For the text-containing cell, return its midpoint in (X, Y) coordinate format. 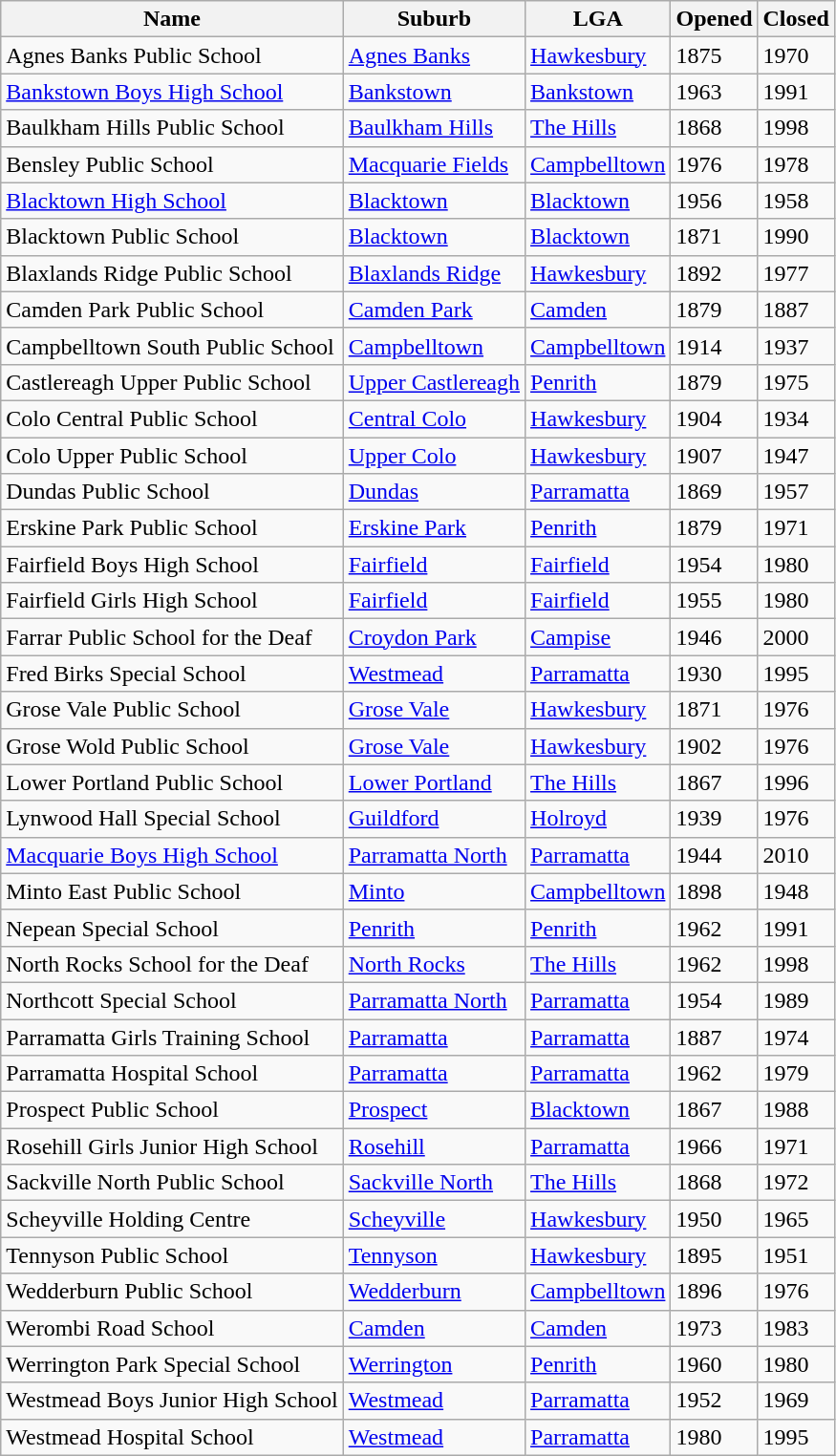
LGA (598, 19)
1965 (796, 1219)
Opened (715, 19)
Farrar Public School for the Deaf (172, 637)
Fred Birks Special School (172, 674)
Minto (434, 891)
1948 (796, 891)
Agnes Banks Public School (172, 55)
1952 (715, 1401)
Guildford (434, 819)
Lower Portland (434, 782)
1970 (796, 55)
Erskine Park Public School (172, 528)
1978 (796, 164)
Westmead Hospital School (172, 1437)
1955 (715, 601)
1979 (796, 1074)
Wedderburn Public School (172, 1292)
1937 (796, 346)
Werrington (434, 1364)
1957 (796, 492)
1958 (796, 201)
Werombi Road School (172, 1328)
1951 (796, 1255)
1963 (715, 92)
Tennyson (434, 1255)
Blacktown Public School (172, 237)
Croydon Park (434, 637)
1902 (715, 746)
Lower Portland Public School (172, 782)
Bankstown Boys High School (172, 92)
Minto East Public School (172, 891)
Grose Wold Public School (172, 746)
Dundas (434, 492)
Parramatta Girls Training School (172, 1037)
1896 (715, 1292)
Scheyville (434, 1219)
Fairfield Boys High School (172, 565)
Rosehill Girls Junior High School (172, 1146)
1950 (715, 1219)
Nepean Special School (172, 928)
Name (172, 19)
Grose Vale Public School (172, 710)
Holroyd (598, 819)
1990 (796, 237)
1875 (715, 55)
1960 (715, 1364)
1973 (715, 1328)
Westmead Boys Junior High School (172, 1401)
2010 (796, 855)
1944 (715, 855)
Dundas Public School (172, 492)
1939 (715, 819)
1996 (796, 782)
Baulkham Hills (434, 128)
1914 (715, 346)
Bensley Public School (172, 164)
Colo Central Public School (172, 418)
Werrington Park Special School (172, 1364)
Scheyville Holding Centre (172, 1219)
1892 (715, 273)
1947 (796, 456)
Blaxlands Ridge (434, 273)
Macquarie Fields (434, 164)
Upper Colo (434, 456)
Baulkham Hills Public School (172, 128)
Campbelltown South Public School (172, 346)
Blacktown High School (172, 201)
Fairfield Girls High School (172, 601)
Tennyson Public School (172, 1255)
Lynwood Hall Special School (172, 819)
1934 (796, 418)
1907 (715, 456)
Suburb (434, 19)
1989 (796, 1000)
Colo Upper Public School (172, 456)
Sackville North Public School (172, 1183)
Blaxlands Ridge Public School (172, 273)
Agnes Banks (434, 55)
Wedderburn (434, 1292)
North Rocks School for the Deaf (172, 964)
Prospect Public School (172, 1110)
1969 (796, 1401)
1904 (715, 418)
Castlereagh Upper Public School (172, 382)
Sackville North (434, 1183)
1898 (715, 891)
Campise (598, 637)
Macquarie Boys High School (172, 855)
Closed (796, 19)
1869 (715, 492)
Camden Park Public School (172, 310)
Central Colo (434, 418)
1895 (715, 1255)
1956 (715, 201)
Parramatta Hospital School (172, 1074)
1988 (796, 1110)
1975 (796, 382)
1946 (715, 637)
Northcott Special School (172, 1000)
North Rocks (434, 964)
1972 (796, 1183)
Rosehill (434, 1146)
2000 (796, 637)
1974 (796, 1037)
Erskine Park (434, 528)
1966 (715, 1146)
1930 (715, 674)
1983 (796, 1328)
1977 (796, 273)
Prospect (434, 1110)
Camden Park (434, 310)
Upper Castlereagh (434, 382)
